Locate the cell with the specified text and output its [X, Y] center coordinate. 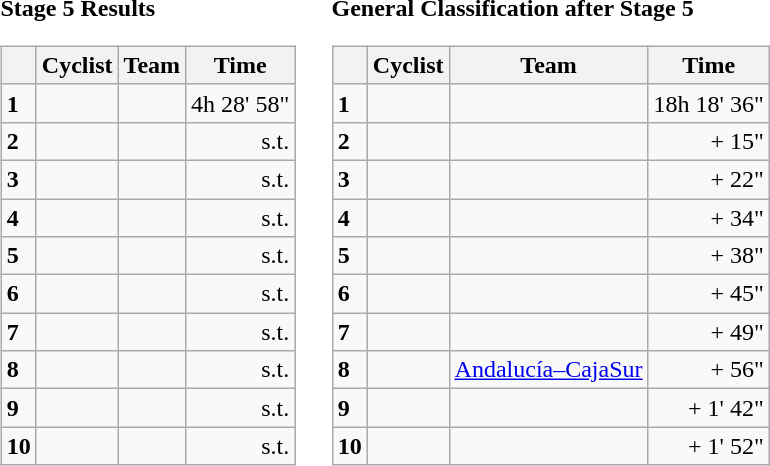
4h 28' 58" [240, 103]
+ 49" [708, 332]
+ 22" [708, 179]
+ 15" [708, 141]
+ 1' 42" [708, 408]
+ 56" [708, 370]
+ 1' 52" [708, 446]
+ 34" [708, 217]
18h 18' 36" [708, 103]
Andalucía–CajaSur [548, 370]
+ 38" [708, 256]
+ 45" [708, 294]
